Detect which cell encompasses the target text, then output its [X, Y] center coordinate. 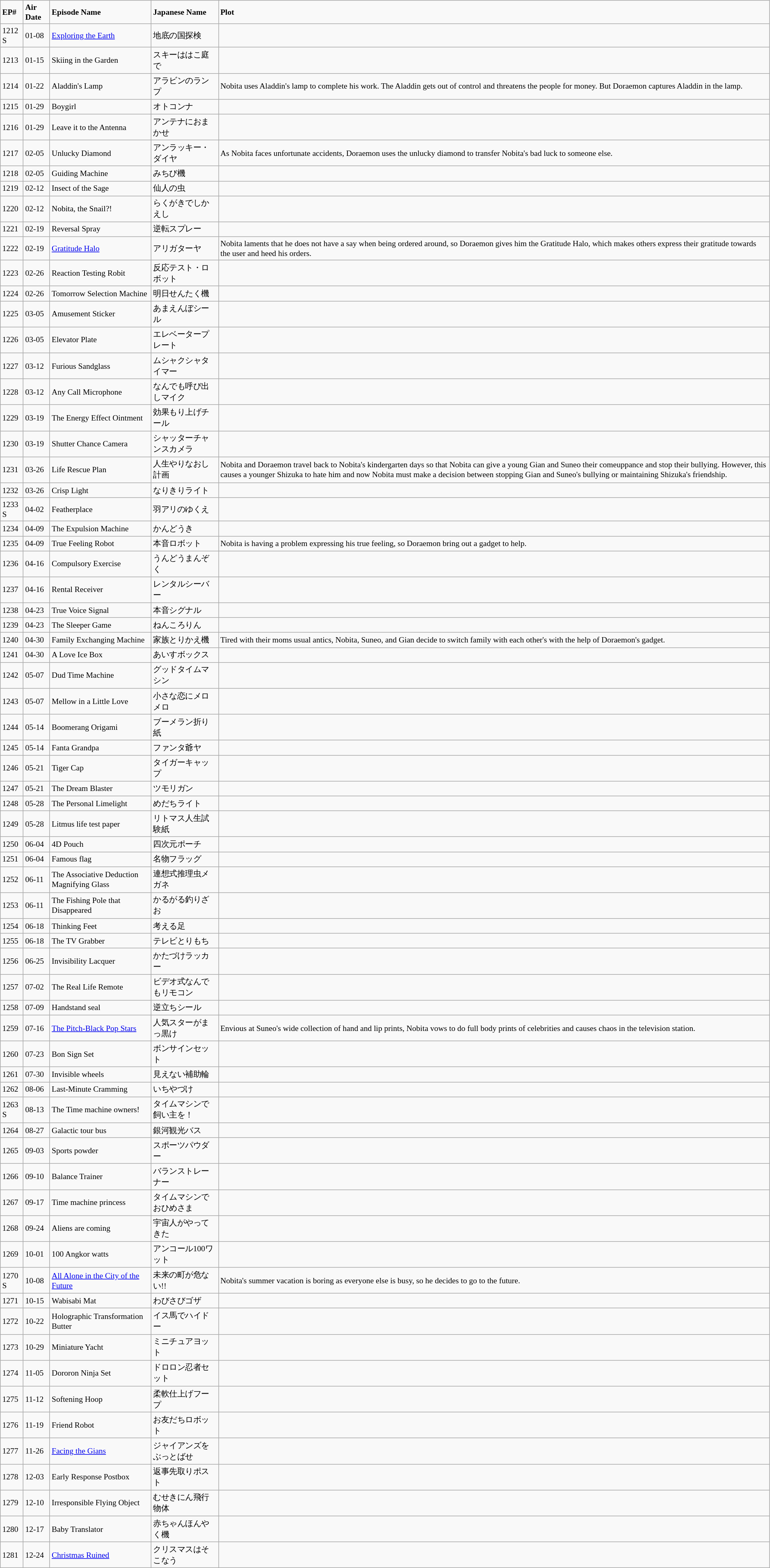
11-05 [37, 1373]
ツモリガン [185, 789]
1238 [12, 610]
1247 [12, 789]
10-22 [37, 1321]
Japanese Name [185, 12]
1223 [12, 273]
12-17 [37, 1529]
1219 [12, 188]
09-10 [37, 1177]
1258 [12, 1008]
明日せんたく機 [185, 293]
Exploring the Earth [100, 35]
Life Rescue Plan [100, 469]
1237 [12, 590]
Elevator Plate [100, 340]
Nobita is having a problem expressing his true feeling, so Doraemon bring out a gadget to help. [494, 543]
考える足 [185, 926]
家族とりかえ機 [185, 640]
Episode Name [100, 12]
1268 [12, 1228]
銀河観光バス [185, 1130]
08-27 [37, 1130]
Softening Hoop [100, 1399]
Insect of the Sage [100, 188]
Skiing in the Garden [100, 60]
The Fishing Pole that Disappeared [100, 906]
連想式推理虫メガネ [185, 880]
4D Pouch [100, 844]
1267 [12, 1203]
Wabisabi Mat [100, 1301]
100 Angkor watts [100, 1255]
The Time machine owners! [100, 1109]
1248 [12, 803]
Fanta Grandpa [100, 747]
ファンタ爺ヤ [185, 747]
1280 [12, 1529]
1231 [12, 469]
柔軟仕上げフープ [185, 1399]
Leave it to the Antenna [100, 127]
1221 [12, 229]
Shutter Chance Camera [100, 444]
Any Call Microphone [100, 392]
あいすボックス [185, 655]
1251 [12, 859]
11-26 [37, 1451]
Family Exchanging Machine [100, 640]
Invisibility Lacquer [100, 961]
1229 [12, 418]
人気スターがまっ黒け [185, 1028]
らくがきでしかえし [185, 208]
本音シグナル [185, 610]
Tomorrow Selection Machine [100, 293]
1236 [12, 564]
1233 S [12, 510]
Air Date [37, 12]
レンタルシーバー [185, 590]
オトコンナ [185, 107]
バランストレーナー [185, 1177]
1224 [12, 293]
The Sleeper Game [100, 625]
効果もり上げチール [185, 418]
Time machine princess [100, 1203]
ミニチュアヨット [185, 1347]
1232 [12, 490]
スポーツパウダー [185, 1150]
Reversal Spray [100, 229]
Thinking Feet [100, 926]
11-12 [37, 1399]
ドロロン忍者セット [185, 1373]
かるがる釣りざお [185, 906]
07-09 [37, 1008]
Nobita, the Snail?! [100, 208]
The Energy Effect Ointment [100, 418]
Facing the Gians [100, 1451]
1228 [12, 392]
Sports powder [100, 1150]
Last-Minute Cramming [100, 1089]
The TV Grabber [100, 941]
1230 [12, 444]
Unlucky Diamond [100, 153]
09-03 [37, 1150]
1240 [12, 640]
Balance Trainer [100, 1177]
08-06 [37, 1089]
タイムマシンでおひめさま [185, 1203]
Famous flag [100, 859]
ムシャクシャタイマー [185, 366]
The Real Life Remote [100, 987]
あまえんぼシール [185, 314]
1235 [12, 543]
ねんころりん [185, 625]
Gratitude Halo [100, 249]
1257 [12, 987]
赤ちゃんほんやく機 [185, 1529]
Dororon Ninja Set [100, 1373]
エレベータープレート [185, 340]
1256 [12, 961]
人生やりなおし計画 [185, 469]
スキーははこ庭で [185, 60]
Dud Time Machine [100, 675]
Mellow in a Little Love [100, 702]
1227 [12, 366]
1274 [12, 1373]
Tired with their moms usual antics, Nobita, Suneo, and Gian decide to switch family with each other's with the help of Doraemon's gadget. [494, 640]
Litmus life test paper [100, 824]
1243 [12, 702]
むせきにん飛行物体 [185, 1503]
Bon Sign Set [100, 1054]
1217 [12, 153]
小さな恋にメロメロ [185, 702]
地底の国探検 [185, 35]
As Nobita faces unfortunate accidents, Doraemon uses the unlucky diamond to transfer Nobita's bad luck to someone else. [494, 153]
タイムマシンで飼い主を！ [185, 1109]
1277 [12, 1451]
1273 [12, 1347]
01-08 [37, 35]
10-08 [37, 1280]
The Pitch-Black Pop Stars [100, 1028]
07-23 [37, 1054]
なんでも呼び出しマイク [185, 392]
Plot [494, 12]
1259 [12, 1028]
1246 [12, 768]
なりきりライト [185, 490]
宇宙人がやってきた [185, 1228]
見えない補助輪 [185, 1074]
いちやづけ [185, 1089]
The Dream Blaster [100, 789]
10-15 [37, 1301]
1242 [12, 675]
08-13 [37, 1109]
Early Response Postbox [100, 1477]
1281 [12, 1555]
1218 [12, 174]
Aladdin's Lamp [100, 86]
1270 S [12, 1280]
1241 [12, 655]
1250 [12, 844]
本音ロボット [185, 543]
未来の町が危ない!! [185, 1280]
アラビンのランプ [185, 86]
1272 [12, 1321]
シャッターチャンスカメラ [185, 444]
Crisp Light [100, 490]
1253 [12, 906]
ビデオ式なんでもリモコン [185, 987]
12-03 [37, 1477]
1278 [12, 1477]
Handstand seal [100, 1008]
四次元ポーチ [185, 844]
うんどうまんぞく [185, 564]
1239 [12, 625]
True Feeling Robot [100, 543]
1245 [12, 747]
1249 [12, 824]
09-24 [37, 1228]
ボンサインセット [185, 1054]
Friend Robot [100, 1425]
07-30 [37, 1074]
ジャイアンズをぶっとばせ [185, 1451]
グッドタイムマシン [185, 675]
1265 [12, 1150]
True Voice Signal [100, 610]
リトマス人生試験紙 [185, 824]
Aliens are coming [100, 1228]
1266 [12, 1177]
1269 [12, 1255]
Reaction Testing Robit [100, 273]
逆転スプレー [185, 229]
1260 [12, 1054]
Irresponsible Flying Object [100, 1503]
12-10 [37, 1503]
1215 [12, 107]
1275 [12, 1399]
1279 [12, 1503]
Tiger Cap [100, 768]
お友だちロボット [185, 1425]
1216 [12, 127]
アリガターヤ [185, 249]
Guiding Machine [100, 174]
名物フラッグ [185, 859]
Featherplace [100, 510]
Galactic tour bus [100, 1130]
仙人の虫 [185, 188]
逆立ちシール [185, 1008]
みちび機 [185, 174]
かたづけラッカー [185, 961]
10-29 [37, 1347]
1220 [12, 208]
1262 [12, 1089]
アンテナにおまかせ [185, 127]
1213 [12, 60]
All Alone in the City of the Future [100, 1280]
Rental Receiver [100, 590]
1271 [12, 1301]
タイガーキャップ [185, 768]
Nobita's summer vacation is boring as everyone else is busy, so he decides to go to the future. [494, 1280]
ブーメラン折り紙 [185, 727]
わびさびゴザ [185, 1301]
羽アリのゆくえ [185, 510]
Compulsory Exercise [100, 564]
アンコール100ワット [185, 1255]
1214 [12, 86]
06-25 [37, 961]
1255 [12, 941]
めだちライト [185, 803]
1276 [12, 1425]
1225 [12, 314]
テレビとりもち [185, 941]
1226 [12, 340]
Furious Sandglass [100, 366]
1264 [12, 1130]
11-19 [37, 1425]
1244 [12, 727]
09-17 [37, 1203]
1212 S [12, 35]
1222 [12, 249]
1263 S [12, 1109]
1261 [12, 1074]
クリスマスはそこなう [185, 1555]
Miniature Yacht [100, 1347]
Invisible wheels [100, 1074]
Boomerang Origami [100, 727]
01-15 [37, 60]
The Associative Deduction Magnifying Glass [100, 880]
アンラッキー・ダイヤ [185, 153]
1234 [12, 528]
Amusement Sticker [100, 314]
イス馬でハイドー [185, 1321]
07-16 [37, 1028]
EP# [12, 12]
1252 [12, 880]
01-22 [37, 86]
12-24 [37, 1555]
04-02 [37, 510]
The Personal Limelight [100, 803]
07-02 [37, 987]
The Expulsion Machine [100, 528]
A Love Ice Box [100, 655]
かんどうき [185, 528]
10-01 [37, 1255]
Boygirl [100, 107]
反応テスト・ロボット [185, 273]
Baby Translator [100, 1529]
Christmas Ruined [100, 1555]
Holographic Transformation Butter [100, 1321]
返事先取りポスト [185, 1477]
1254 [12, 926]
